Return the (X, Y) coordinate for the center point of the cell that contains the specified text.  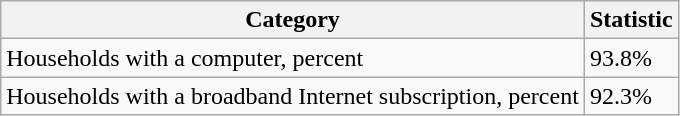
Households with a broadband Internet subscription, percent (293, 96)
Households with a computer, percent (293, 58)
93.8% (631, 58)
Category (293, 20)
92.3% (631, 96)
Statistic (631, 20)
